For the text-containing cell, return its midpoint in (x, y) coordinate format. 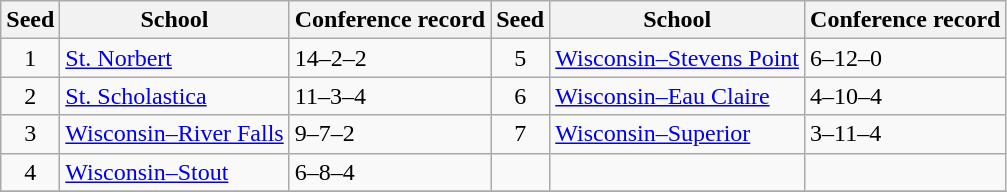
4–10–4 (906, 96)
14–2–2 (390, 58)
Wisconsin–Stevens Point (678, 58)
5 (520, 58)
Wisconsin–Stout (174, 172)
4 (30, 172)
6 (520, 96)
Wisconsin–River Falls (174, 134)
St. Scholastica (174, 96)
6–12–0 (906, 58)
9–7–2 (390, 134)
6–8–4 (390, 172)
2 (30, 96)
Wisconsin–Superior (678, 134)
Wisconsin–Eau Claire (678, 96)
11–3–4 (390, 96)
1 (30, 58)
3 (30, 134)
7 (520, 134)
3–11–4 (906, 134)
St. Norbert (174, 58)
